Output the (x, y) coordinate of the center of the cell containing the given text.  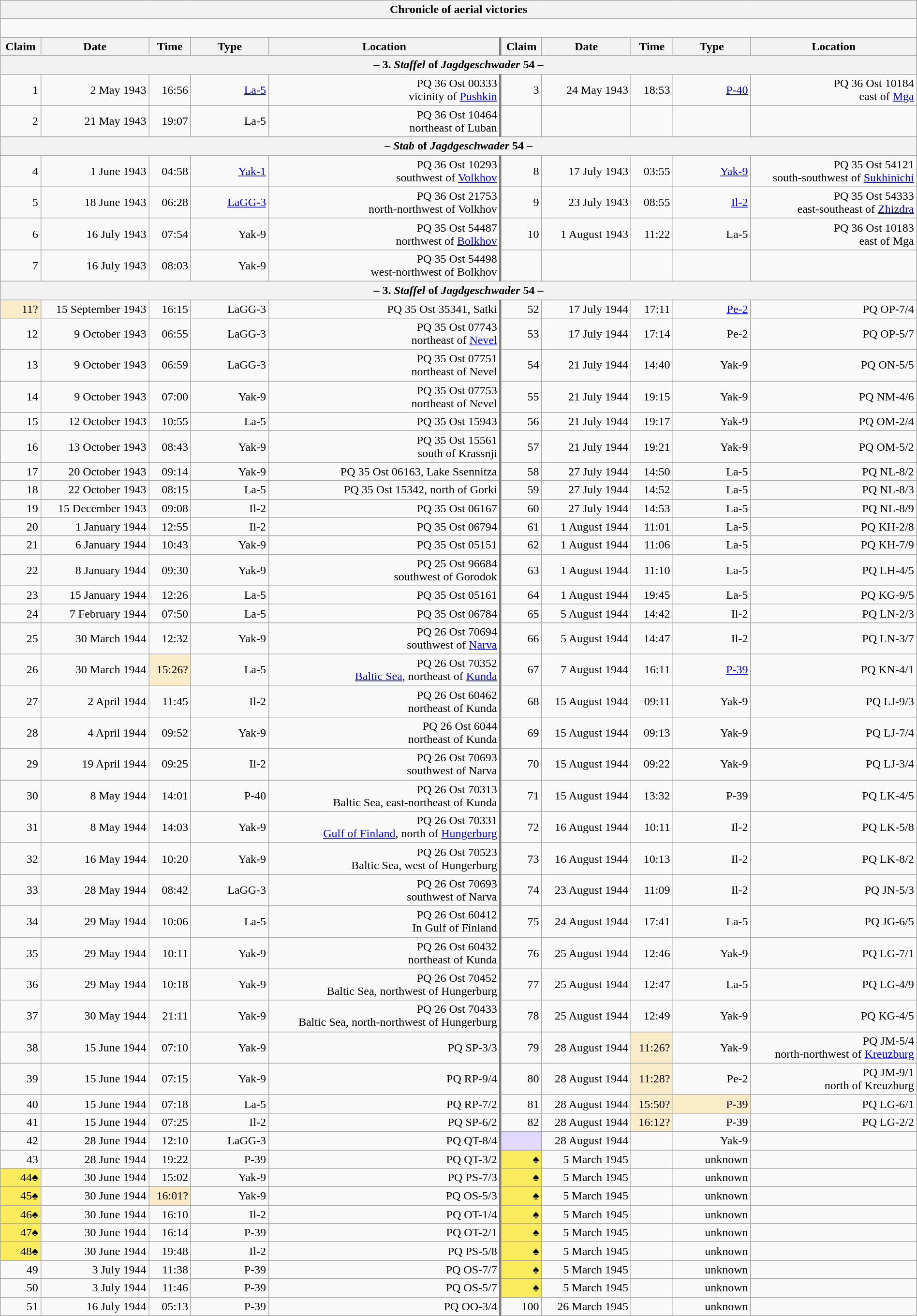
38 (20, 1048)
PQ 26 Ost 70331Gulf of Finland, north of Hungerburg (385, 827)
66 (521, 638)
14:47 (652, 638)
67 (521, 669)
PQ 35 Ost 54333 east-southeast of Zhizdra (834, 202)
21 May 1943 (95, 121)
06:55 (170, 334)
03:55 (652, 171)
12:55 (170, 527)
18:53 (652, 90)
16:56 (170, 90)
1 June 1943 (95, 171)
24 August 1944 (586, 922)
14:50 (652, 472)
17 (20, 472)
52 (521, 309)
PQ LN-2/3 (834, 613)
8 (521, 171)
PQ 35 Ost 15561 south of Krassnji (385, 447)
69 (521, 733)
PQ 35 Ost 54487 northwest of Bolkhov (385, 234)
17:14 (652, 334)
12 (20, 334)
17:41 (652, 922)
10 (521, 234)
27 (20, 701)
14 (20, 397)
PQ ON-5/5 (834, 366)
14:01 (170, 796)
29 (20, 764)
46♠ (20, 1214)
PQ 35 Ost 07753 northeast of Nevel (385, 397)
PQ PS-5/8 (385, 1251)
PQ 36 Ost 00333vicinity of Pushkin (385, 90)
PQ SP-3/3 (385, 1048)
06:28 (170, 202)
26 (20, 669)
PQ 36 Ost 10293 southwest of Volkhov (385, 171)
PQ LG-2/2 (834, 1122)
19:22 (170, 1159)
1 (20, 90)
PQ KG-9/5 (834, 595)
58 (521, 472)
100 (521, 1306)
2 (20, 121)
PQ OT-1/4 (385, 1214)
07:18 (170, 1104)
PQ 25 Ost 96684 southwest of Gorodok (385, 570)
30 (20, 796)
1 January 1944 (95, 527)
15 September 1943 (95, 309)
7 (20, 265)
13:32 (652, 796)
12:49 (652, 1016)
45♠ (20, 1196)
21:11 (170, 1016)
11? (20, 309)
PQ OO-3/4 (385, 1306)
09:14 (170, 472)
PQ 26 Ost 6044northeast of Kunda (385, 733)
05:13 (170, 1306)
15 December 1943 (95, 508)
71 (521, 796)
PQ QT-3/2 (385, 1159)
74 (521, 890)
20 October 1943 (95, 472)
8 January 1944 (95, 570)
20 (20, 527)
75 (521, 922)
62 (521, 545)
3 (521, 90)
PQ OM-2/4 (834, 422)
18 (20, 490)
07:10 (170, 1048)
12:32 (170, 638)
35 (20, 953)
07:00 (170, 397)
PQ 26 Ost 70313Baltic Sea, east-northeast of Kunda (385, 796)
PQ 35 Ost 05151 (385, 545)
16:11 (652, 669)
16 July 1944 (95, 1306)
PQ NM-4/6 (834, 397)
PQ 35 Ost 05161 (385, 595)
15:50? (652, 1104)
PQ 26 Ost 70433Baltic Sea, north-northwest of Hungerburg (385, 1016)
PQ 26 Ost 70352Baltic Sea, northeast of Kunda (385, 669)
22 (20, 570)
13 October 1943 (95, 447)
08:42 (170, 890)
11:46 (170, 1288)
06:59 (170, 366)
21 (20, 545)
44♠ (20, 1178)
PQ OP-7/4 (834, 309)
07:25 (170, 1122)
19:17 (652, 422)
72 (521, 827)
63 (521, 570)
PQ RP-7/2 (385, 1104)
PQ JM-9/1 north of Kreuzburg (834, 1079)
16:14 (170, 1233)
17 July 1943 (586, 171)
23 August 1944 (586, 890)
34 (20, 922)
25 (20, 638)
6 (20, 234)
Yak-1 (229, 171)
4 April 1944 (95, 733)
42 (20, 1140)
08:43 (170, 447)
14:40 (652, 366)
43 (20, 1159)
80 (521, 1079)
PQ LH-4/5 (834, 570)
17:11 (652, 309)
1 August 1943 (586, 234)
55 (521, 397)
53 (521, 334)
08:15 (170, 490)
09:52 (170, 733)
7 August 1944 (586, 669)
14:03 (170, 827)
PQ 26 Ost 60412In Gulf of Finland (385, 922)
61 (521, 527)
07:15 (170, 1079)
10:13 (652, 859)
PQ NL-8/9 (834, 508)
PQ 36 Ost 10464 northeast of Luban (385, 121)
15 (20, 422)
PQ LG-6/1 (834, 1104)
PQ 35 Ost 06784 (385, 613)
2 April 1944 (95, 701)
11:26? (652, 1048)
10:20 (170, 859)
16:10 (170, 1214)
47♠ (20, 1233)
12 October 1943 (95, 422)
19:45 (652, 595)
PQ OS-5/7 (385, 1288)
23 July 1943 (586, 202)
81 (521, 1104)
2 May 1943 (95, 90)
10:18 (170, 985)
PQ KH-7/9 (834, 545)
70 (521, 764)
30 May 1944 (95, 1016)
PQ LJ-9/3 (834, 701)
37 (20, 1016)
76 (521, 953)
12:10 (170, 1140)
54 (521, 366)
22 October 1943 (95, 490)
31 (20, 827)
82 (521, 1122)
PQ 35 Ost 54121 south-southwest of Sukhinichi (834, 171)
PQ LK-4/5 (834, 796)
16 May 1944 (95, 859)
PQ LK-8/2 (834, 859)
18 June 1943 (95, 202)
09:22 (652, 764)
28 May 1944 (95, 890)
12:47 (652, 985)
08:03 (170, 265)
PQ OS-7/7 (385, 1270)
PQ LJ-7/4 (834, 733)
– Stab of Jagdgeschwader 54 – (458, 146)
PQ 35 Ost 54498 west-northwest of Bolkhov (385, 265)
10:06 (170, 922)
09:13 (652, 733)
09:25 (170, 764)
PQ 36 Ost 10183east of Mga (834, 234)
PQ KH-2/8 (834, 527)
49 (20, 1270)
50 (20, 1288)
24 May 1943 (586, 90)
32 (20, 859)
11:38 (170, 1270)
PQ 26 Ost 70452Baltic Sea, northwest of Hungerburg (385, 985)
51 (20, 1306)
PQ 35 Ost 06163, Lake Ssennitza (385, 472)
78 (521, 1016)
26 March 1945 (586, 1306)
08:55 (652, 202)
15:26? (170, 669)
57 (521, 447)
23 (20, 595)
10:55 (170, 422)
6 January 1944 (95, 545)
PQ 26 Ost 60432northeast of Kunda (385, 953)
41 (20, 1122)
73 (521, 859)
16:15 (170, 309)
PQ LG-4/9 (834, 985)
PQ KN-4/1 (834, 669)
14:42 (652, 613)
PQ 35 Ost 07751 northeast of Nevel (385, 366)
PQ LJ-3/4 (834, 764)
77 (521, 985)
15 January 1944 (95, 595)
PQ OS-5/3 (385, 1196)
36 (20, 985)
16:01? (170, 1196)
PQ 35 Ost 06794 (385, 527)
7 February 1944 (95, 613)
PQ 35 Ost 15943 (385, 422)
PQ QT-8/4 (385, 1140)
19:48 (170, 1251)
PQ JM-5/4 north-northwest of Kreuzburg (834, 1048)
PQ 36 Ost 21753 north-northwest of Volkhov (385, 202)
65 (521, 613)
16:12? (652, 1122)
28 (20, 733)
PQ 36 Ost 10184east of Mga (834, 90)
07:54 (170, 234)
PQ LK-5/8 (834, 827)
PQ OP-5/7 (834, 334)
PQ 35 Ost 15342, north of Gorki (385, 490)
40 (20, 1104)
PQ RP-9/4 (385, 1079)
39 (20, 1079)
PQ 35 Ost 06167 (385, 508)
11:45 (170, 701)
14:53 (652, 508)
48♠ (20, 1251)
PQ NL-8/2 (834, 472)
PQ 35 Ost 07743 northeast of Nevel (385, 334)
9 (521, 202)
04:58 (170, 171)
4 (20, 171)
PQ LG-7/1 (834, 953)
PQ JG-6/5 (834, 922)
56 (521, 422)
12:26 (170, 595)
PQ SP-6/2 (385, 1122)
09:11 (652, 701)
68 (521, 701)
14:52 (652, 490)
13 (20, 366)
19:15 (652, 397)
16 (20, 447)
11:06 (652, 545)
19 (20, 508)
15:02 (170, 1178)
Chronicle of aerial victories (458, 10)
64 (521, 595)
PQ 26 Ost 60462northeast of Kunda (385, 701)
PQ JN-5/3 (834, 890)
11:01 (652, 527)
PQ LN-3/7 (834, 638)
PQ KG-4/5 (834, 1016)
33 (20, 890)
11:09 (652, 890)
PQ OT-2/1 (385, 1233)
PQ OM-5/2 (834, 447)
19:21 (652, 447)
11:10 (652, 570)
19:07 (170, 121)
19 April 1944 (95, 764)
PQ NL-8/3 (834, 490)
60 (521, 508)
PQ PS-7/3 (385, 1178)
09:08 (170, 508)
PQ 26 Ost 70523Baltic Sea, west of Hungerburg (385, 859)
24 (20, 613)
09:30 (170, 570)
12:46 (652, 953)
11:28? (652, 1079)
11:22 (652, 234)
PQ 35 Ost 35341, Satki (385, 309)
PQ 26 Ost 70694 southwest of Narva (385, 638)
79 (521, 1048)
10:43 (170, 545)
59 (521, 490)
5 (20, 202)
07:50 (170, 613)
